Pinpoint the cell where the given text exists, returning its (X, Y) midpoint coordinate. 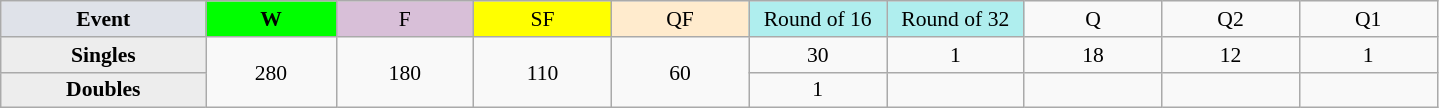
Event (104, 19)
18 (1093, 55)
Q (1093, 19)
12 (1231, 55)
Round of 32 (955, 19)
SF (543, 19)
F (405, 19)
280 (271, 72)
QF (680, 19)
Q2 (1231, 19)
Q1 (1368, 19)
W (271, 19)
180 (405, 72)
Singles (104, 55)
30 (818, 55)
60 (680, 72)
Round of 16 (818, 19)
Doubles (104, 90)
110 (543, 72)
